For the text-containing cell, return its midpoint in (X, Y) coordinate format. 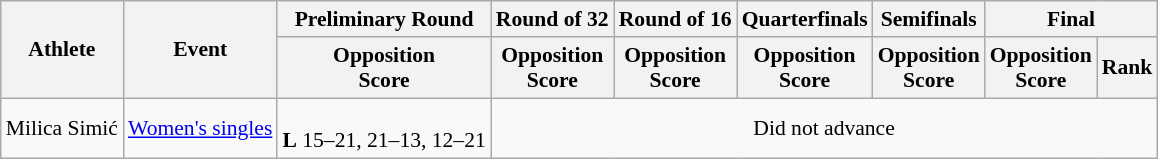
Athlete (62, 50)
Rank (1128, 68)
Quarterfinals (805, 19)
Milica Simić (62, 128)
Women's singles (200, 128)
Round of 32 (552, 19)
Final (1072, 19)
Round of 16 (676, 19)
Event (200, 50)
Did not advance (824, 128)
Semifinals (929, 19)
L 15–21, 21–13, 12–21 (384, 128)
Preliminary Round (384, 19)
